Find where the given text appears and provide that cell's center as (x, y) coordinate. 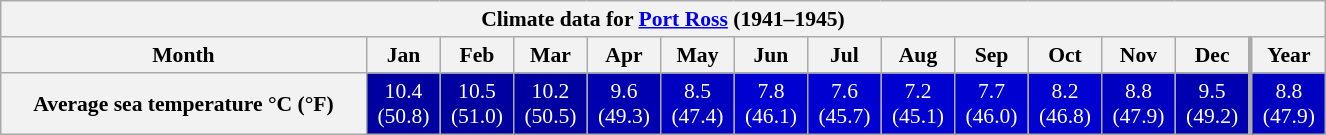
Dec (1212, 55)
8.2(46.8) (1065, 104)
9.6(49.3) (624, 104)
Climate data for Port Ross (1941–1945) (663, 19)
Year (1288, 55)
Jul (845, 55)
Sep (992, 55)
7.6(45.7) (845, 104)
Oct (1065, 55)
7.8(46.1) (771, 104)
Nov (1139, 55)
9.5(49.2) (1212, 104)
8.5(47.4) (698, 104)
7.7(46.0) (992, 104)
Average sea temperature °C (°F) (184, 104)
Mar (551, 55)
10.2(50.5) (551, 104)
Jan (404, 55)
Jun (771, 55)
10.4(50.8) (404, 104)
May (698, 55)
Aug (918, 55)
7.2(45.1) (918, 104)
Feb (477, 55)
Month (184, 55)
Apr (624, 55)
10.5(51.0) (477, 104)
